Search for the cell housing the specified text and yield its [X, Y] center coordinate. 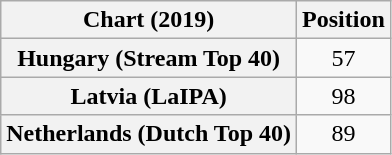
57 [344, 58]
89 [344, 134]
Hungary (Stream Top 40) [149, 58]
98 [344, 96]
Chart (2019) [149, 20]
Netherlands (Dutch Top 40) [149, 134]
Latvia (LaIPA) [149, 96]
Position [344, 20]
